Output the (X, Y) coordinate of the center of the cell containing the given text.  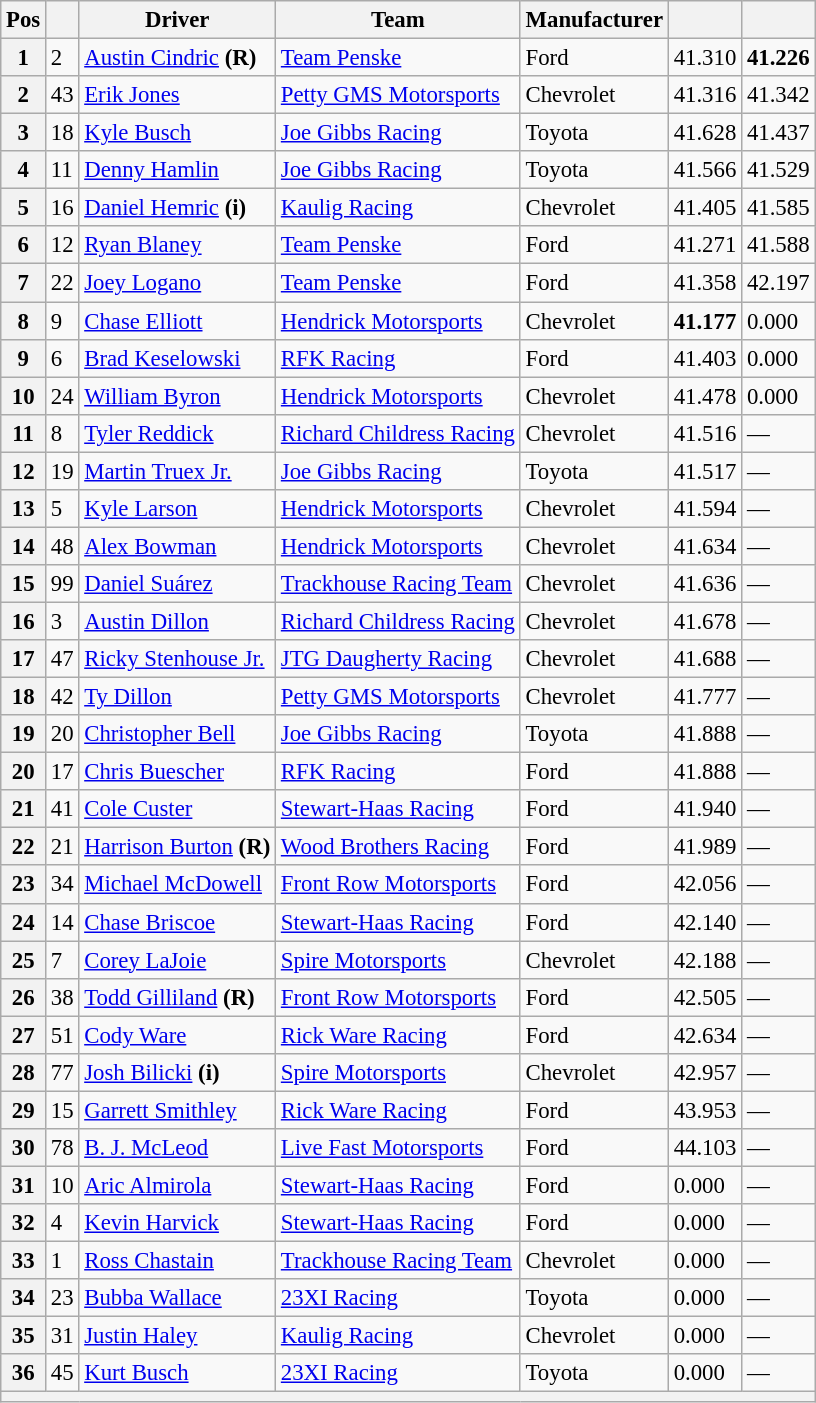
42.056 (704, 885)
43 (62, 95)
Justin Haley (178, 1336)
Harrison Burton (R) (178, 847)
35 (24, 1336)
41.777 (704, 697)
43.953 (704, 1110)
Wood Brothers Racing (398, 847)
Ross Chastain (178, 1261)
Daniel Hemric (i) (178, 208)
Brad Keselowski (178, 358)
47 (62, 659)
41.688 (704, 659)
78 (62, 1148)
41.271 (704, 245)
41.588 (778, 245)
45 (62, 1373)
42.505 (704, 997)
41.628 (704, 133)
25 (24, 960)
Corey LaJoie (178, 960)
Driver (178, 20)
Josh Bilicki (i) (178, 1073)
44.103 (704, 1148)
41.989 (704, 847)
41.636 (704, 584)
41.437 (778, 133)
41.594 (704, 509)
28 (24, 1073)
41.177 (704, 321)
48 (62, 546)
Erik Jones (178, 95)
Kyle Larson (178, 509)
Austin Dillon (178, 621)
13 (24, 509)
30 (24, 1148)
41.517 (704, 471)
Todd Gilliland (R) (178, 997)
51 (62, 1035)
Ricky Stenhouse Jr. (178, 659)
Chase Briscoe (178, 922)
B. J. McLeod (178, 1148)
41.358 (704, 283)
41 (62, 809)
36 (24, 1373)
Team (398, 20)
41.566 (704, 170)
Cole Custer (178, 809)
41.940 (704, 809)
JTG Daugherty Racing (398, 659)
Austin Cindric (R) (178, 58)
Michael McDowell (178, 885)
Christopher Bell (178, 734)
Ty Dillon (178, 697)
Kevin Harvick (178, 1223)
Tyler Reddick (178, 433)
41.678 (704, 621)
42.140 (704, 922)
41.516 (704, 433)
41.478 (704, 396)
29 (24, 1110)
27 (24, 1035)
33 (24, 1261)
42.634 (704, 1035)
Garrett Smithley (178, 1110)
Live Fast Motorsports (398, 1148)
38 (62, 997)
Aric Almirola (178, 1185)
Manufacturer (594, 20)
41.634 (704, 546)
Martin Truex Jr. (178, 471)
Kyle Busch (178, 133)
77 (62, 1073)
41.316 (704, 95)
Chris Buescher (178, 772)
Alex Bowman (178, 546)
42 (62, 697)
William Byron (178, 396)
42.197 (778, 283)
42.188 (704, 960)
41.529 (778, 170)
32 (24, 1223)
Chase Elliott (178, 321)
41.403 (704, 358)
41.310 (704, 58)
26 (24, 997)
Bubba Wallace (178, 1298)
42.957 (704, 1073)
99 (62, 584)
Daniel Suárez (178, 584)
Joey Logano (178, 283)
Denny Hamlin (178, 170)
41.405 (704, 208)
Pos (24, 20)
Ryan Blaney (178, 245)
Kurt Busch (178, 1373)
41.226 (778, 58)
41.585 (778, 208)
Cody Ware (178, 1035)
41.342 (778, 95)
